Return the (X, Y) coordinate for the center point of the cell that contains the specified text.  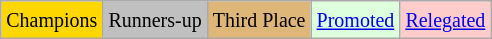
Champions (52, 20)
Promoted (356, 20)
Third Place (259, 20)
Runners-up (155, 20)
Relegated (446, 20)
